Determine the (x, y) coordinate at the center of the cell enclosing the given text.  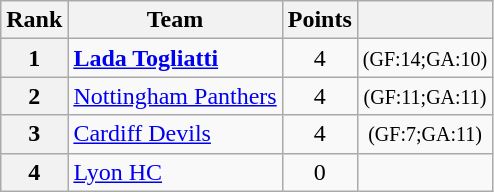
Rank (34, 20)
0 (320, 172)
Lyon HC (175, 172)
Nottingham Panthers (175, 96)
(GF:11;GA:11) (424, 96)
Team (175, 20)
Lada Togliatti (175, 58)
3 (34, 134)
Cardiff Devils (175, 134)
(GF:14;GA:10) (424, 58)
Points (320, 20)
(GF:7;GA:11) (424, 134)
2 (34, 96)
1 (34, 58)
